Return the [X, Y] coordinate for the center point of the cell that contains the specified text.  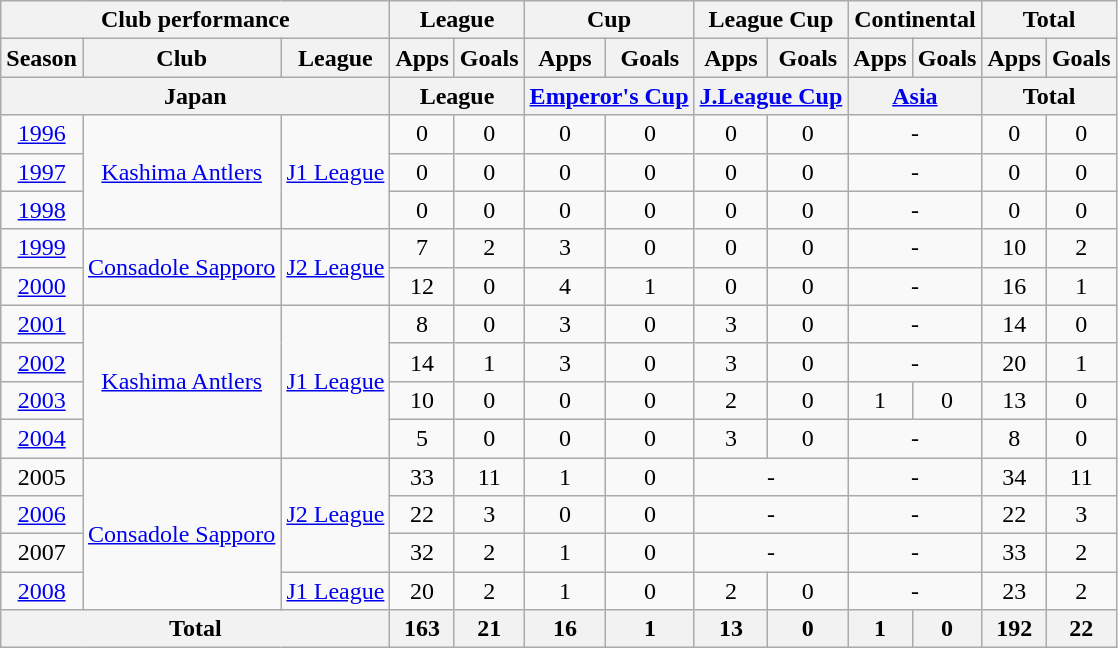
2004 [42, 438]
12 [422, 286]
5 [422, 438]
Japan [196, 96]
7 [422, 248]
J.League Cup [771, 96]
Club performance [196, 20]
2002 [42, 362]
1997 [42, 172]
32 [422, 553]
Cup [609, 20]
Club [181, 58]
2000 [42, 286]
Asia [915, 96]
1998 [42, 210]
Season [42, 58]
1999 [42, 248]
1996 [42, 134]
21 [489, 629]
2007 [42, 553]
192 [1014, 629]
34 [1014, 477]
2003 [42, 400]
163 [422, 629]
Continental [915, 20]
Emperor's Cup [609, 96]
2001 [42, 324]
2006 [42, 515]
2008 [42, 591]
League Cup [771, 20]
4 [565, 286]
23 [1014, 591]
2005 [42, 477]
